Scan for the cell matching the given text and deliver its [x, y] coordinate at center. 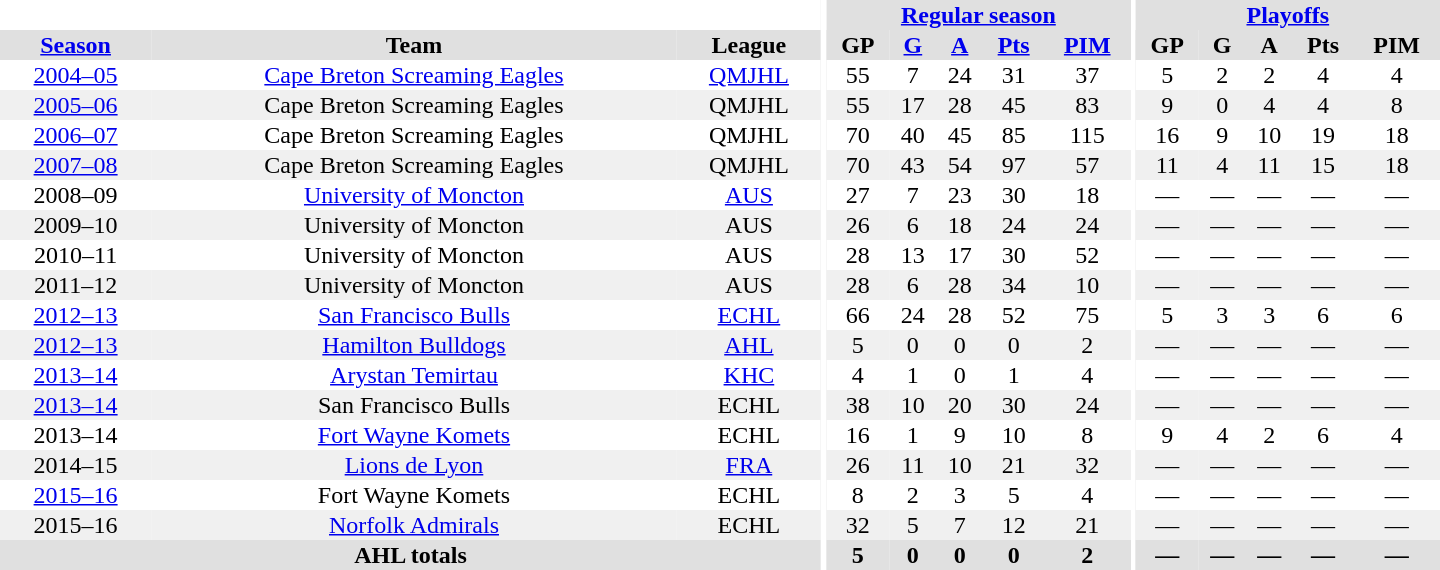
19 [1324, 135]
2014–15 [76, 465]
2008–09 [76, 195]
66 [858, 315]
2004–05 [76, 75]
13 [912, 255]
27 [858, 195]
Regular season [978, 15]
Hamilton Bulldogs [414, 345]
FRA [749, 465]
23 [960, 195]
31 [1014, 75]
38 [858, 405]
43 [912, 165]
AHL totals [410, 555]
Team [414, 45]
2009–10 [76, 225]
2005–06 [76, 105]
12 [1014, 525]
League [749, 45]
Playoffs [1288, 15]
57 [1087, 165]
AHL [749, 345]
15 [1324, 165]
97 [1014, 165]
2011–12 [76, 285]
2007–08 [76, 165]
2006–07 [76, 135]
Season [76, 45]
20 [960, 405]
Norfolk Admirals [414, 525]
75 [1087, 315]
115 [1087, 135]
54 [960, 165]
2010–11 [76, 255]
37 [1087, 75]
Lions de Lyon [414, 465]
KHC [749, 375]
40 [912, 135]
83 [1087, 105]
34 [1014, 285]
85 [1014, 135]
Arystan Temirtau [414, 375]
